Extract the [x, y] coordinate from the center of the cell holding the provided text.  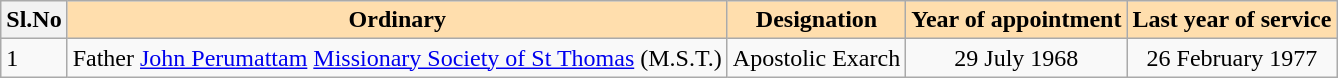
Last year of service [1232, 20]
1 [34, 58]
Apostolic Exarch [816, 58]
Ordinary [397, 20]
Father John Perumattam Missionary Society of St Thomas (M.S.T.) [397, 58]
Year of appointment [1016, 20]
26 February 1977 [1232, 58]
Sl.No [34, 20]
Designation [816, 20]
29 July 1968 [1016, 58]
